Output the [x, y] coordinate of the center of the cell containing the given text.  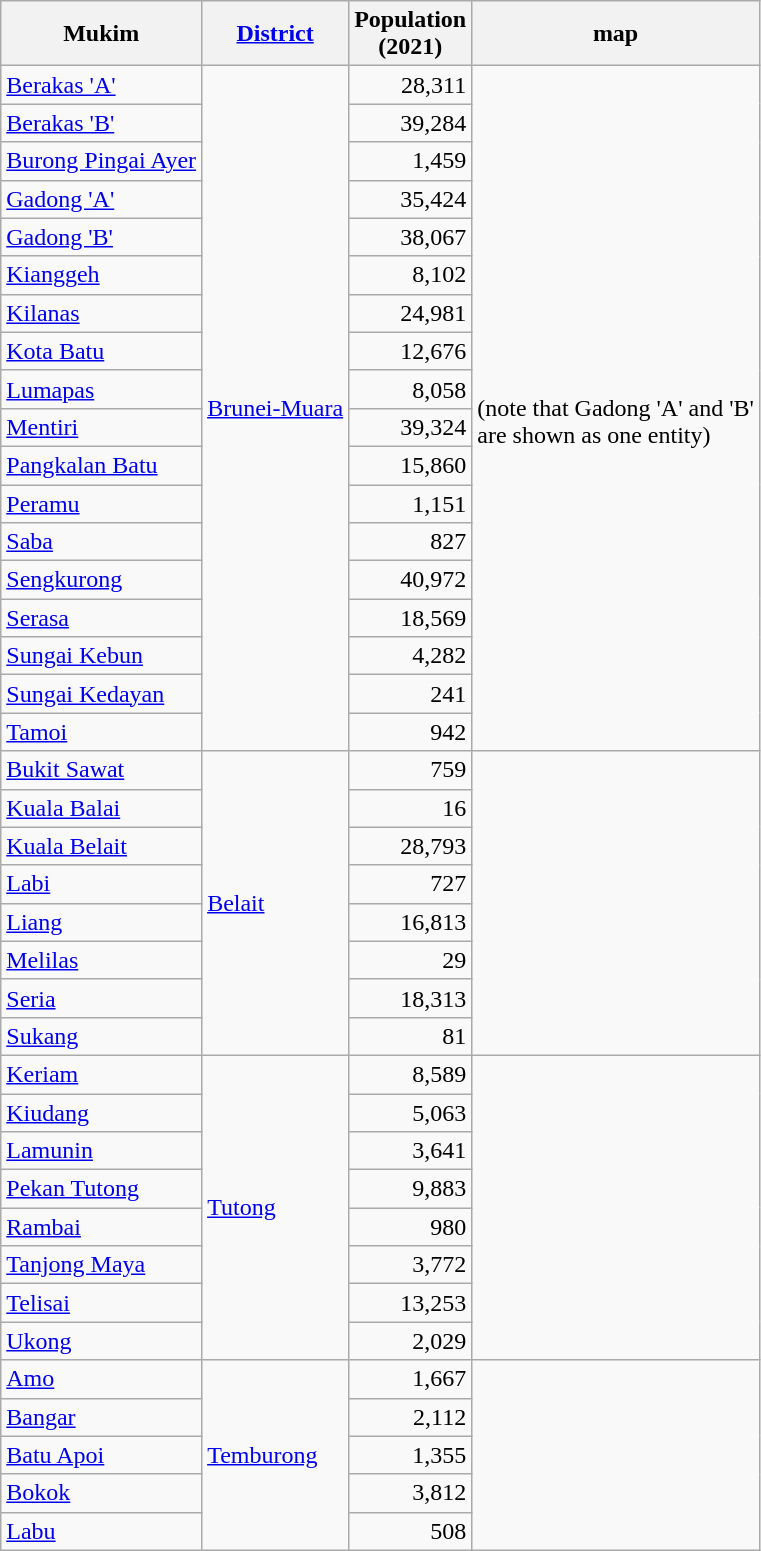
28,793 [410, 846]
Sukang [102, 1036]
Ukong [102, 1341]
Lamunin [102, 1151]
Kilanas [102, 313]
Belait [276, 903]
942 [410, 732]
Bokok [102, 1493]
map [616, 34]
Kota Batu [102, 351]
28,311 [410, 85]
Mukim [102, 34]
18,313 [410, 998]
Lumapas [102, 389]
39,324 [410, 427]
Serasa [102, 618]
Burong Pingai Ayer [102, 161]
Pangkalan Batu [102, 465]
35,424 [410, 199]
Gadong 'B' [102, 237]
508 [410, 1531]
241 [410, 694]
Tutong [276, 1207]
3,812 [410, 1493]
Kiudang [102, 1113]
Rambai [102, 1227]
Sungai Kedayan [102, 694]
Melilas [102, 960]
Labu [102, 1531]
8,102 [410, 275]
2,029 [410, 1341]
Kuala Balai [102, 808]
Tanjong Maya [102, 1265]
29 [410, 960]
980 [410, 1227]
1,355 [410, 1455]
13,253 [410, 1303]
District [276, 34]
Gadong 'A' [102, 199]
Population(2021) [410, 34]
Berakas 'B' [102, 123]
8,058 [410, 389]
2,112 [410, 1417]
Brunei-Muara [276, 408]
4,282 [410, 656]
9,883 [410, 1189]
Kuala Belait [102, 846]
827 [410, 542]
39,284 [410, 123]
Liang [102, 922]
5,063 [410, 1113]
Mentiri [102, 427]
(note that Gadong 'A' and 'B'are shown as one entity) [616, 408]
Berakas 'A' [102, 85]
Sengkurong [102, 580]
Keriam [102, 1074]
16 [410, 808]
Saba [102, 542]
Bangar [102, 1417]
759 [410, 770]
Amo [102, 1379]
1,151 [410, 503]
Peramu [102, 503]
40,972 [410, 580]
16,813 [410, 922]
727 [410, 884]
Sungai Kebun [102, 656]
Batu Apoi [102, 1455]
8,589 [410, 1074]
Tamoi [102, 732]
1,667 [410, 1379]
Bukit Sawat [102, 770]
Kianggeh [102, 275]
18,569 [410, 618]
3,641 [410, 1151]
3,772 [410, 1265]
24,981 [410, 313]
Seria [102, 998]
15,860 [410, 465]
38,067 [410, 237]
Pekan Tutong [102, 1189]
1,459 [410, 161]
81 [410, 1036]
Telisai [102, 1303]
Temburong [276, 1455]
12,676 [410, 351]
Labi [102, 884]
